Extract the (X, Y) coordinate from the center of the cell holding the provided text.  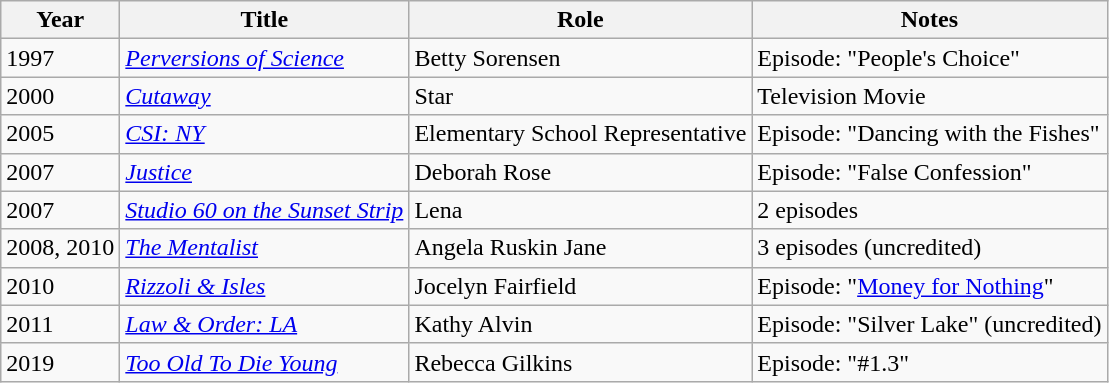
2005 (60, 134)
Year (60, 20)
Rebecca Gilkins (580, 362)
Studio 60 on the Sunset Strip (264, 210)
Television Movie (930, 96)
Justice (264, 172)
Episode: "People's Choice" (930, 58)
Episode: "Silver Lake" (uncredited) (930, 324)
2019 (60, 362)
CSI: NY (264, 134)
Elementary School Representative (580, 134)
Deborah Rose (580, 172)
Episode: "False Confession" (930, 172)
1997 (60, 58)
Notes (930, 20)
Title (264, 20)
Episode: "Dancing with the Fishes" (930, 134)
The Mentalist (264, 248)
2000 (60, 96)
Cutaway (264, 96)
Episode: "#1.3" (930, 362)
2 episodes (930, 210)
Angela Ruskin Jane (580, 248)
Episode: "Money for Nothing" (930, 286)
Law & Order: LA (264, 324)
2010 (60, 286)
2011 (60, 324)
Star (580, 96)
Perversions of Science (264, 58)
2008, 2010 (60, 248)
Lena (580, 210)
Kathy Alvin (580, 324)
Jocelyn Fairfield (580, 286)
Rizzoli & Isles (264, 286)
Too Old To Die Young (264, 362)
Betty Sorensen (580, 58)
3 episodes (uncredited) (930, 248)
Role (580, 20)
